Provide the (x, y) coordinate of the cell's center where the given text is located.  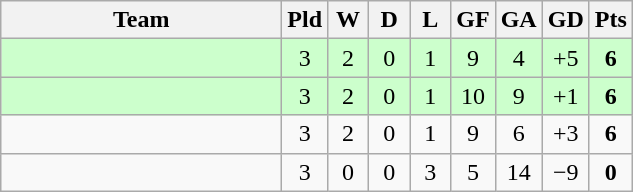
L (430, 20)
W (348, 20)
+3 (566, 134)
GA (518, 20)
−9 (566, 172)
+1 (566, 96)
GF (473, 20)
GD (566, 20)
14 (518, 172)
D (390, 20)
Team (142, 20)
10 (473, 96)
4 (518, 58)
Pts (610, 20)
5 (473, 172)
Pld (305, 20)
+5 (566, 58)
